Identify which cell holds the provided text, then report its (x, y) central coordinate. 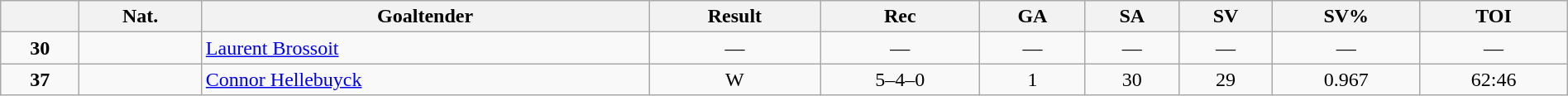
37 (40, 79)
Rec (900, 17)
Goaltender (425, 17)
Result (734, 17)
Nat. (141, 17)
Connor Hellebuyck (425, 79)
Laurent Brossoit (425, 48)
W (734, 79)
1 (1033, 79)
62:46 (1494, 79)
SV (1226, 17)
29 (1226, 79)
TOI (1494, 17)
GA (1033, 17)
5–4–0 (900, 79)
SA (1131, 17)
SV% (1346, 17)
0.967 (1346, 79)
